Return the (x, y) coordinate for the center point of the cell that contains the specified text.  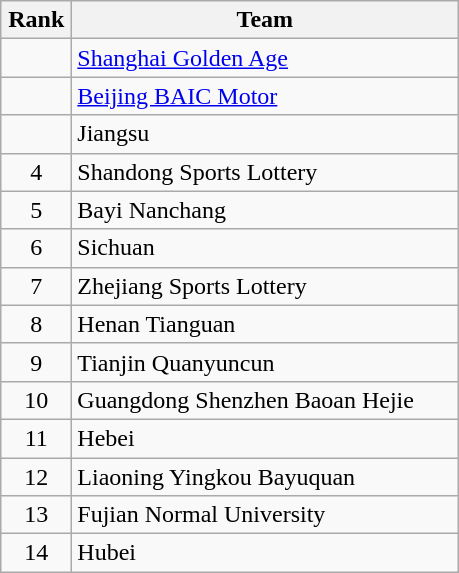
12 (36, 477)
Hubei (265, 553)
Liaoning Yingkou Bayuquan (265, 477)
Sichuan (265, 248)
10 (36, 400)
14 (36, 553)
Jiangsu (265, 134)
5 (36, 210)
Hebei (265, 438)
Rank (36, 20)
8 (36, 324)
4 (36, 172)
Beijing BAIC Motor (265, 96)
9 (36, 362)
Zhejiang Sports Lottery (265, 286)
Guangdong Shenzhen Baoan Hejie (265, 400)
Fujian Normal University (265, 515)
Bayi Nanchang (265, 210)
Team (265, 20)
Shanghai Golden Age (265, 58)
Henan Tianguan (265, 324)
6 (36, 248)
Shandong Sports Lottery (265, 172)
13 (36, 515)
Tianjin Quanyuncun (265, 362)
11 (36, 438)
7 (36, 286)
